For the text-containing cell, return its midpoint in [X, Y] coordinate format. 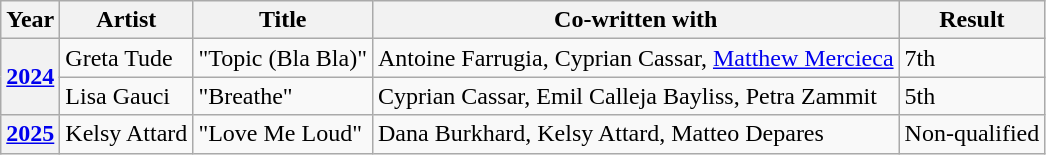
"Breathe" [283, 96]
Lisa Gauci [126, 96]
"Topic (Bla Bla)" [283, 58]
5th [972, 96]
Greta Tude [126, 58]
Result [972, 20]
7th [972, 58]
Co-written with [636, 20]
Cyprian Cassar, Emil Calleja Bayliss, Petra Zammit [636, 96]
Dana Burkhard, Kelsy Attard, Matteo Depares [636, 134]
Antoine Farrugia, Cyprian Cassar, Matthew Mercieca [636, 58]
2025 [30, 134]
Non-qualified [972, 134]
Year [30, 20]
"Love Me Loud" [283, 134]
Kelsy Attard [126, 134]
2024 [30, 77]
Title [283, 20]
Artist [126, 20]
